Find where the given text appears and provide that cell's center as [x, y] coordinate. 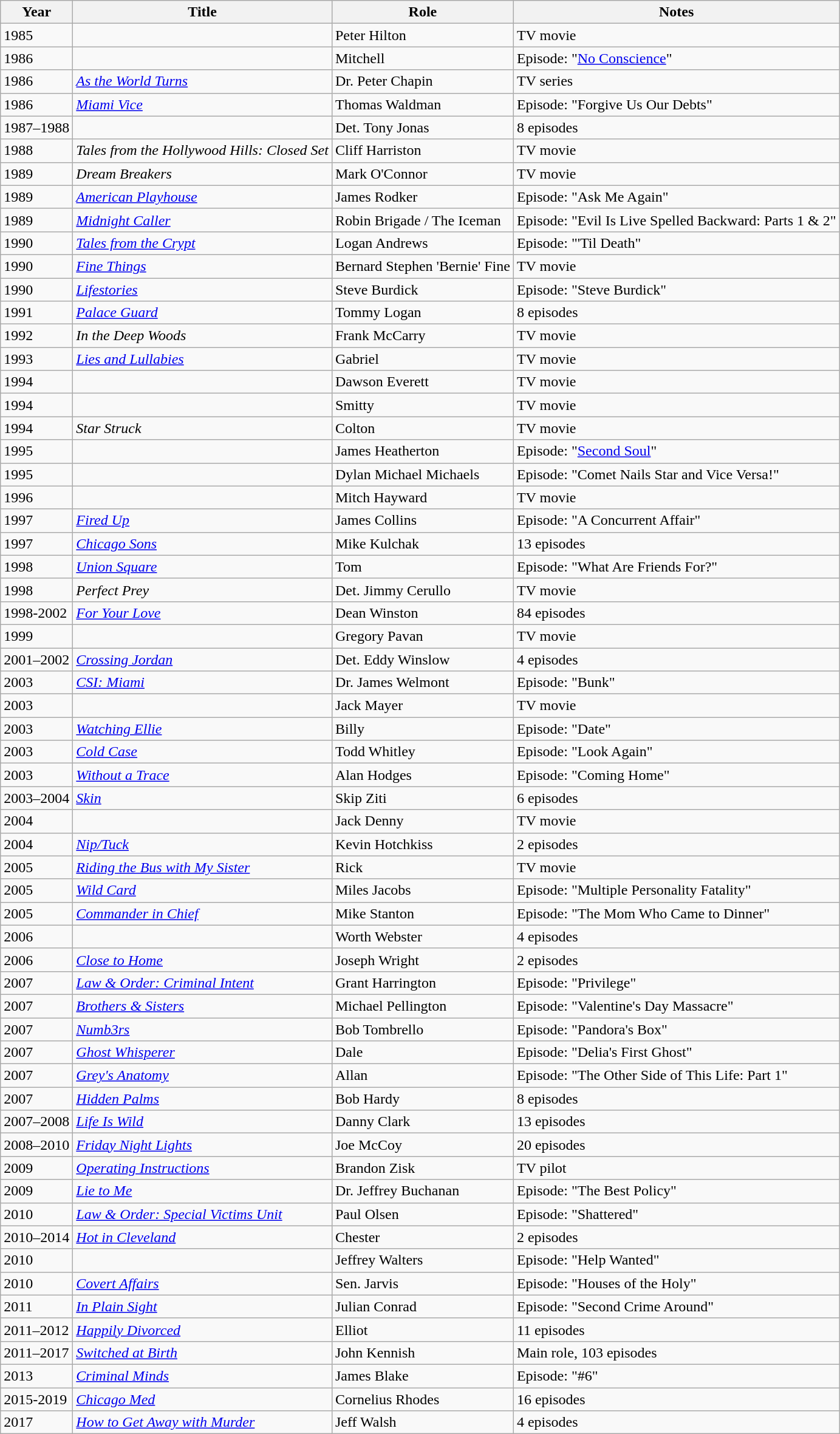
Episode: "Delia's First Ghost" [677, 1053]
Danny Clark [423, 1122]
2015-2019 [36, 1399]
Episode: "A Concurrent Affair" [677, 521]
Jack Mayer [423, 706]
James Collins [423, 521]
TV pilot [677, 1168]
Todd Whitley [423, 752]
Dean Winston [423, 613]
As the World Turns [203, 81]
Life Is Wild [203, 1122]
Jack Denny [423, 821]
Cliff Harriston [423, 151]
Gabriel [423, 359]
Chicago Med [203, 1399]
Law & Order: Criminal Intent [203, 983]
Crossing Jordan [203, 659]
Rick [423, 867]
Episode: "Date" [677, 729]
Robin Brigade / The Iceman [423, 220]
Episode: "No Conscience" [677, 58]
John Kennish [423, 1353]
Joseph Wright [423, 960]
Jeff Walsh [423, 1422]
Dawson Everett [423, 382]
Episode: "Valentine's Day Massacre" [677, 1006]
Episode: "Evil Is Live Spelled Backward: Parts 1 & 2" [677, 220]
1991 [36, 313]
Watching Ellie [203, 729]
Miles Jacobs [423, 890]
11 episodes [677, 1330]
Episode: "The Mom Who Came to Dinner" [677, 913]
1988 [36, 151]
Lifestories [203, 290]
Frank McCarry [423, 336]
Year [36, 12]
Dr. Jeffrey Buchanan [423, 1191]
Tales from the Crypt [203, 243]
James Heatherton [423, 451]
Main role, 103 episodes [677, 1353]
Tommy Logan [423, 313]
Grey's Anatomy [203, 1076]
In the Deep Woods [203, 336]
Episode: "The Best Policy" [677, 1191]
Miami Vice [203, 104]
Covert Affairs [203, 1283]
Steve Burdick [423, 290]
Riding the Bus with My Sister [203, 867]
2011–2012 [36, 1330]
Palace Guard [203, 313]
2007–2008 [36, 1122]
Dale [423, 1053]
2017 [36, 1422]
Episode: "Pandora's Box" [677, 1029]
Billy [423, 729]
Without a Trace [203, 775]
Dream Breakers [203, 174]
Episode: "Houses of the Holy" [677, 1283]
Brothers & Sisters [203, 1006]
2010–2014 [36, 1237]
1999 [36, 636]
Bob Tombrello [423, 1029]
Mike Kulchak [423, 544]
Midnight Caller [203, 220]
Gregory Pavan [423, 636]
Episode: "Forgive Us Our Debts" [677, 104]
Episode: "Privilege" [677, 983]
Cold Case [203, 752]
Mark O'Connor [423, 174]
16 episodes [677, 1399]
1987–1988 [36, 128]
Numb3rs [203, 1029]
Kevin Hotchkiss [423, 844]
Close to Home [203, 960]
Worth Webster [423, 937]
Skin [203, 798]
Paul Olsen [423, 1214]
Episode: "Look Again" [677, 752]
Episode: "'Til Death" [677, 243]
Fine Things [203, 266]
Episode: "Bunk" [677, 683]
Logan Andrews [423, 243]
Mitch Hayward [423, 497]
Lies and Lullabies [203, 359]
Brandon Zisk [423, 1168]
Episode: "Multiple Personality Fatality" [677, 890]
Jeffrey Walters [423, 1260]
Notes [677, 12]
Role [423, 12]
Cornelius Rhodes [423, 1399]
Peter Hilton [423, 35]
Julian Conrad [423, 1306]
Criminal Minds [203, 1376]
Fired Up [203, 521]
In Plain Sight [203, 1306]
20 episodes [677, 1145]
Episode: "Second Soul" [677, 451]
2011–2017 [36, 1353]
Switched at Birth [203, 1353]
1998-2002 [36, 613]
Mike Stanton [423, 913]
Episode: "Steve Burdick" [677, 290]
Det. Eddy Winslow [423, 659]
Star Struck [203, 428]
Skip Ziti [423, 798]
Tom [423, 567]
2011 [36, 1306]
Allan [423, 1076]
Grant Harrington [423, 983]
Mitchell [423, 58]
Thomas Waldman [423, 104]
Episode: "#6" [677, 1376]
2003–2004 [36, 798]
Friday Night Lights [203, 1145]
Lie to Me [203, 1191]
Colton [423, 428]
Episode: "Second Crime Around" [677, 1306]
Episode: "Ask Me Again" [677, 197]
CSI: Miami [203, 683]
1985 [36, 35]
Chicago Sons [203, 544]
Bernard Stephen 'Bernie' Fine [423, 266]
How to Get Away with Murder [203, 1422]
James Rodker [423, 197]
Alan Hodges [423, 775]
Det. Tony Jonas [423, 128]
Hot in Cleveland [203, 1237]
Episode: "Comet Nails Star and Vice Versa!" [677, 474]
2008–2010 [36, 1145]
Dylan Michael Michaels [423, 474]
Hidden Palms [203, 1099]
Episode: "What Are Friends For?" [677, 567]
Det. Jimmy Cerullo [423, 590]
Operating Instructions [203, 1168]
Union Square [203, 567]
6 episodes [677, 798]
1996 [36, 497]
Wild Card [203, 890]
Law & Order: Special Victims Unit [203, 1214]
James Blake [423, 1376]
Happily Divorced [203, 1330]
84 episodes [677, 613]
Title [203, 12]
Joe McCoy [423, 1145]
TV series [677, 81]
Episode: "Coming Home" [677, 775]
Smitty [423, 405]
Dr. James Welmont [423, 683]
Episode: "The Other Side of This Life: Part 1" [677, 1076]
Sen. Jarvis [423, 1283]
Perfect Prey [203, 590]
Episode: "Help Wanted" [677, 1260]
American Playhouse [203, 197]
Elliot [423, 1330]
Chester [423, 1237]
1992 [36, 336]
Nip/Tuck [203, 844]
Bob Hardy [423, 1099]
Dr. Peter Chapin [423, 81]
2013 [36, 1376]
1993 [36, 359]
Ghost Whisperer [203, 1053]
Episode: "Shattered" [677, 1214]
2001–2002 [36, 659]
Michael Pellington [423, 1006]
For Your Love [203, 613]
Tales from the Hollywood Hills: Closed Set [203, 151]
Commander in Chief [203, 913]
